Find where the given text appears and provide that cell's center as (X, Y) coordinate. 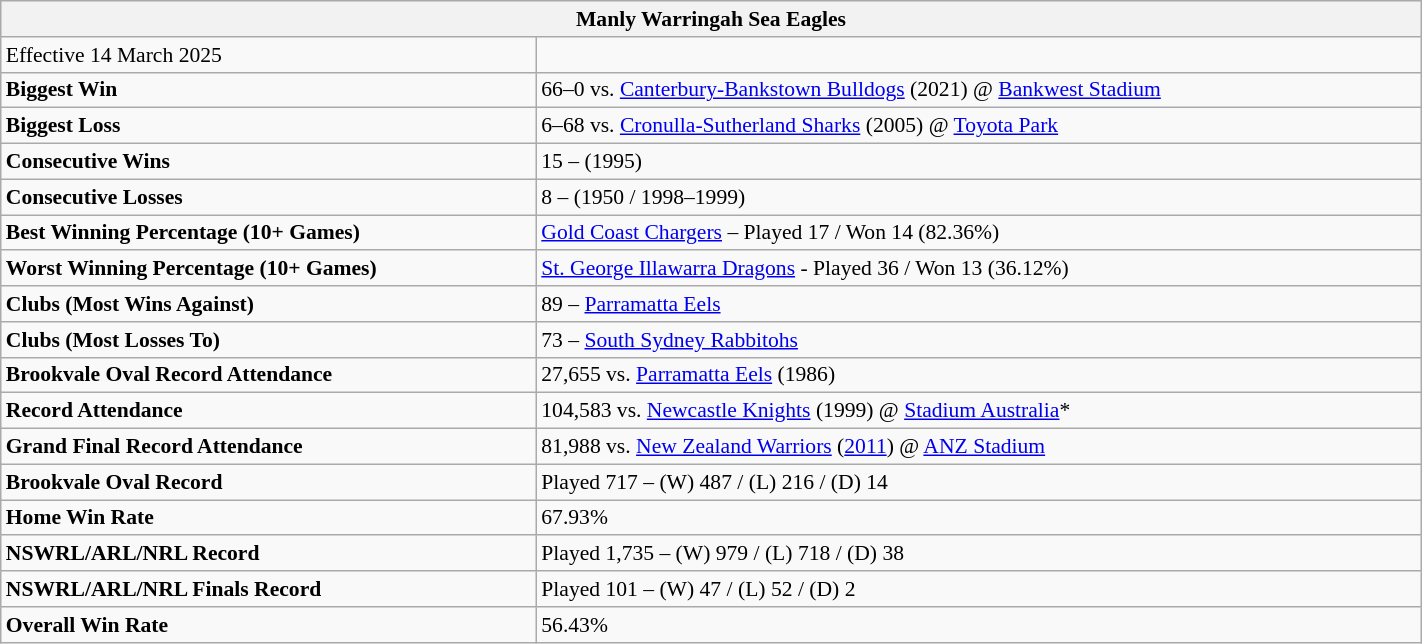
Clubs (Most Wins Against) (269, 304)
67.93% (978, 518)
81,988 vs. New Zealand Warriors (2011) @ ANZ Stadium (978, 447)
66–0 vs. Canterbury-Bankstown Bulldogs (2021) @ Bankwest Stadium (978, 90)
Grand Final Record Attendance (269, 447)
Biggest Loss (269, 126)
Effective 14 March 2025 (269, 55)
73 – South Sydney Rabbitohs (978, 340)
Consecutive Wins (269, 162)
Overall Win Rate (269, 625)
NSWRL/ARL/NRL Finals Record (269, 589)
Gold Coast Chargers – Played 17 / Won 14 (82.36%) (978, 233)
NSWRL/ARL/NRL Record (269, 554)
Worst Winning Percentage (10+ Games) (269, 269)
Record Attendance (269, 411)
Biggest Win (269, 90)
St. George Illawarra Dragons - Played 36 / Won 13 (36.12%) (978, 269)
Brookvale Oval Record (269, 482)
Best Winning Percentage (10+ Games) (269, 233)
Played 717 – (W) 487 / (L) 216 / (D) 14 (978, 482)
89 – Parramatta Eels (978, 304)
8 – (1950 / 1998–1999) (978, 197)
Clubs (Most Losses To) (269, 340)
Home Win Rate (269, 518)
Manly Warringah Sea Eagles (711, 19)
Brookvale Oval Record Attendance (269, 375)
27,655 vs. Parramatta Eels (1986) (978, 375)
56.43% (978, 625)
Consecutive Losses (269, 197)
15 – (1995) (978, 162)
6–68 vs. Cronulla-Sutherland Sharks (2005) @ Toyota Park (978, 126)
104,583 vs. Newcastle Knights (1999) @ Stadium Australia* (978, 411)
Played 1,735 – (W) 979 / (L) 718 / (D) 38 (978, 554)
Played 101 – (W) 47 / (L) 52 / (D) 2 (978, 589)
